Detect which cell encompasses the target text, then output its [X, Y] center coordinate. 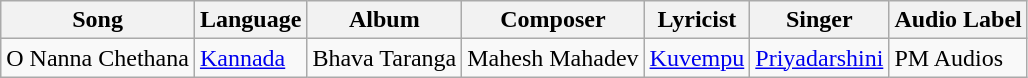
Composer [553, 20]
Kannada [250, 58]
Audio Label [958, 20]
O Nanna Chethana [98, 58]
Album [384, 20]
Priyadarshini [820, 58]
Lyricist [697, 20]
Bhava Taranga [384, 58]
Singer [820, 20]
Language [250, 20]
Kuvempu [697, 58]
Mahesh Mahadev [553, 58]
Song [98, 20]
PM Audios [958, 58]
